Search for the cell housing the specified text and yield its [x, y] center coordinate. 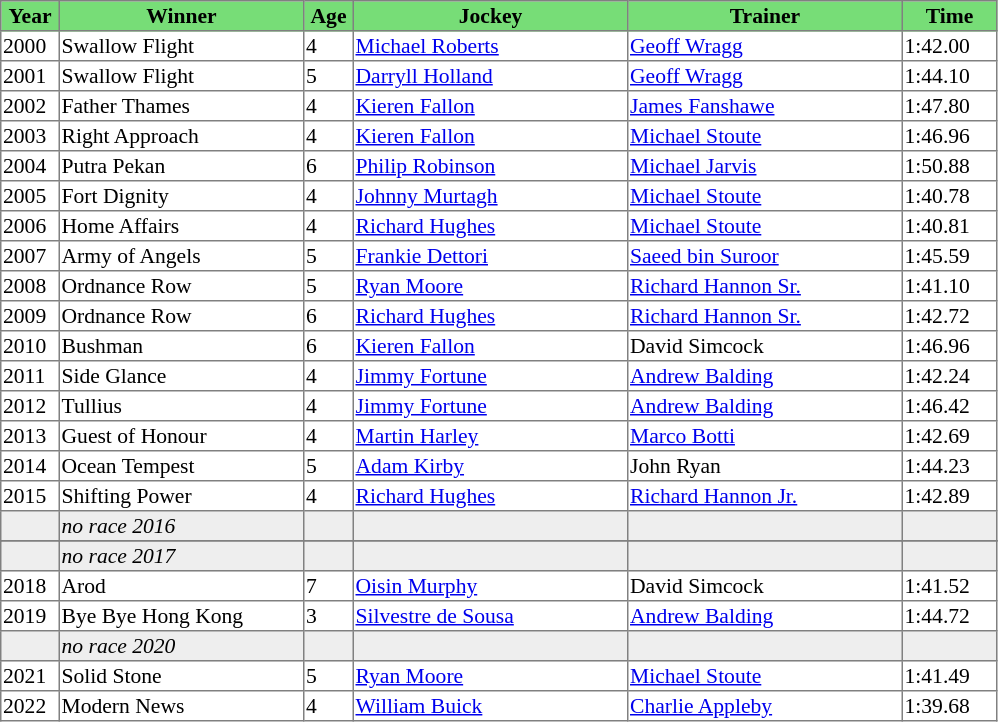
1:42.00 [949, 46]
Ocean Tempest [181, 466]
Putra Pekan [181, 166]
1:44.23 [949, 466]
2018 [30, 586]
Saeed bin Suroor [765, 256]
1:47.80 [949, 106]
Time [949, 16]
Marco Botti [765, 436]
Right Approach [181, 136]
2003 [30, 136]
2011 [30, 376]
Winner [181, 16]
1:42.72 [949, 316]
Martin Harley [490, 436]
1:39.68 [949, 706]
2007 [30, 256]
Charlie Appleby [765, 706]
1:41.10 [949, 286]
7 [329, 586]
Darryll Holland [490, 76]
2008 [30, 286]
1:40.81 [949, 226]
2014 [30, 466]
2013 [30, 436]
Fort Dignity [181, 196]
Trainer [765, 16]
Year [30, 16]
2006 [30, 226]
Philip Robinson [490, 166]
1:44.72 [949, 616]
Tullius [181, 406]
Father Thames [181, 106]
Bye Bye Hong Kong [181, 616]
2021 [30, 676]
Bushman [181, 346]
2015 [30, 496]
2019 [30, 616]
Silvestre de Sousa [490, 616]
Army of Angels [181, 256]
1:41.52 [949, 586]
Jockey [490, 16]
Guest of Honour [181, 436]
Side Glance [181, 376]
William Buick [490, 706]
2002 [30, 106]
2009 [30, 316]
Modern News [181, 706]
1:40.78 [949, 196]
Arod [181, 586]
1:46.42 [949, 406]
Frankie Dettori [490, 256]
3 [329, 616]
1:42.89 [949, 496]
1:41.49 [949, 676]
Oisin Murphy [490, 586]
Age [329, 16]
2000 [30, 46]
no race 2016 [181, 526]
Michael Jarvis [765, 166]
1:42.24 [949, 376]
Michael Roberts [490, 46]
Johnny Murtagh [490, 196]
Adam Kirby [490, 466]
2004 [30, 166]
John Ryan [765, 466]
2010 [30, 346]
2012 [30, 406]
Shifting Power [181, 496]
no race 2020 [181, 646]
1:50.88 [949, 166]
1:44.10 [949, 76]
James Fanshawe [765, 106]
2005 [30, 196]
1:45.59 [949, 256]
no race 2017 [181, 556]
1:42.69 [949, 436]
2001 [30, 76]
2022 [30, 706]
Home Affairs [181, 226]
Solid Stone [181, 676]
Richard Hannon Jr. [765, 496]
